Return the (X, Y) coordinate for the center point of the cell that contains the specified text.  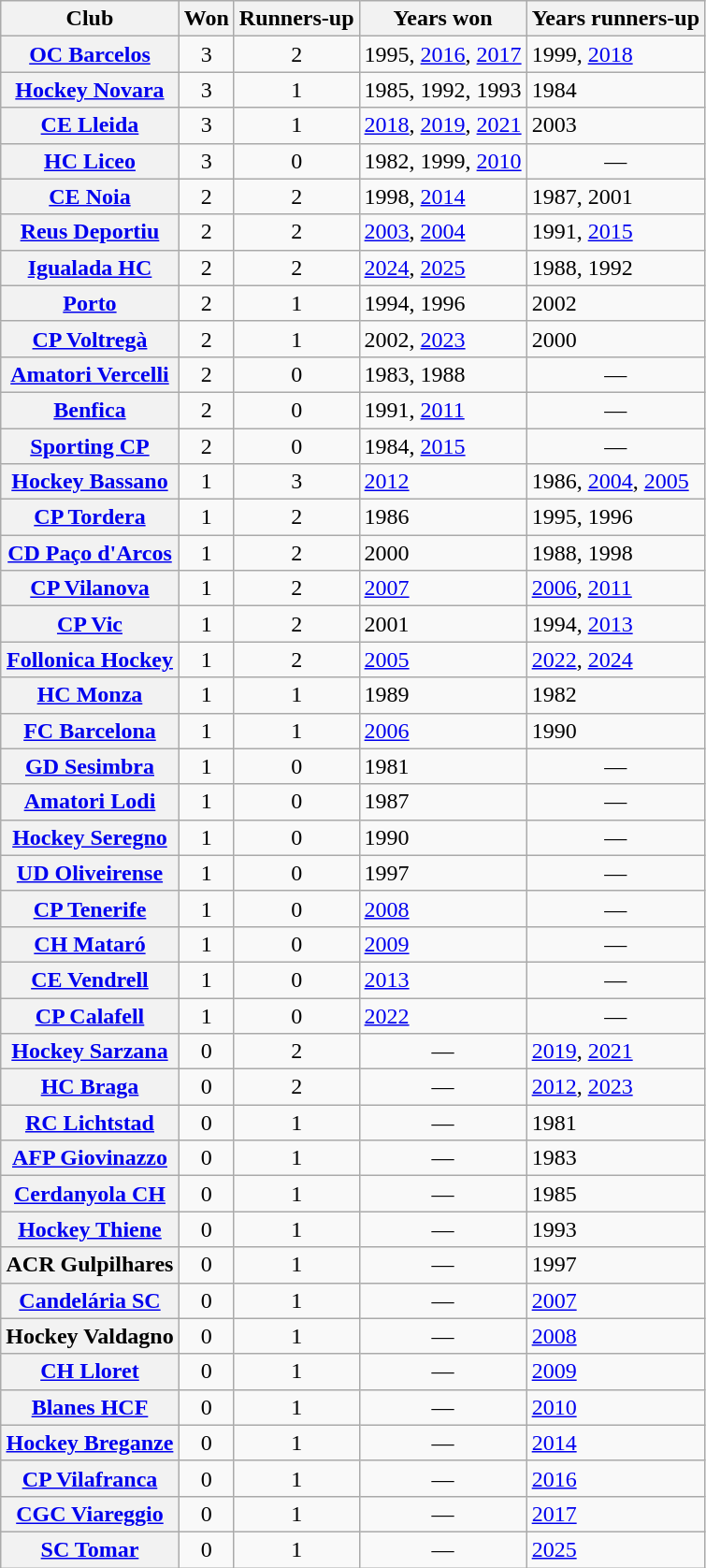
Benfica (90, 410)
2017 (615, 1514)
2022, 2024 (615, 660)
CE Lleida (90, 125)
1984, 2015 (443, 446)
2012 (443, 482)
2019, 2021 (615, 1052)
Blanes HCF (90, 1407)
1987, 2001 (615, 196)
1994, 2013 (615, 624)
GD Sesimbra (90, 766)
HC Braga (90, 1087)
Runners-up (296, 19)
1982, 1999, 2010 (443, 161)
2003 (615, 125)
Hockey Breganze (90, 1443)
CP Tenerife (90, 908)
CD Paço d'Arcos (90, 553)
2022 (443, 1015)
1985 (615, 1194)
1988, 1992 (615, 268)
SC Tomar (90, 1549)
HC Monza (90, 695)
1999, 2018 (615, 54)
CE Noia (90, 196)
2014 (615, 1443)
Porto (90, 303)
ACR Gulpilhares (90, 1265)
2018, 2019, 2021 (443, 125)
CH Mataró (90, 944)
2024, 2025 (443, 268)
CP Vic (90, 624)
2003, 2004 (443, 232)
Hockey Valdagno (90, 1336)
Follonica Hockey (90, 660)
CE Vendrell (90, 980)
1984 (615, 90)
Sporting CP (90, 446)
OC Barcelos (90, 54)
1995, 1996 (615, 517)
2001 (443, 624)
1993 (615, 1229)
Won (206, 19)
2013 (443, 980)
Hockey Sarzana (90, 1052)
Club (90, 19)
CP Calafell (90, 1015)
1985, 1992, 1993 (443, 90)
HC Liceo (90, 161)
Candelária SC (90, 1300)
CP Tordera (90, 517)
1987 (443, 802)
1982 (615, 695)
AFP Giovinazzo (90, 1158)
Reus Deportiu (90, 232)
1991, 2015 (615, 232)
CP Vilafranca (90, 1478)
1998, 2014 (443, 196)
2005 (443, 660)
1988, 1998 (615, 553)
Years won (443, 19)
Hockey Bassano (90, 482)
1986 (443, 517)
2002, 2023 (443, 339)
CH Lloret (90, 1372)
UD Oliveirense (90, 873)
CP Voltregà (90, 339)
Hockey Novara (90, 90)
Hockey Thiene (90, 1229)
2025 (615, 1549)
1983 (615, 1158)
2010 (615, 1407)
RC Lichtstad (90, 1123)
CGC Viareggio (90, 1514)
Amatori Vercelli (90, 374)
2002 (615, 303)
Hockey Seregno (90, 837)
2016 (615, 1478)
1989 (443, 695)
Amatori Lodi (90, 802)
Cerdanyola CH (90, 1194)
Igualada HC (90, 268)
1995, 2016, 2017 (443, 54)
1983, 1988 (443, 374)
2012, 2023 (615, 1087)
Years runners-up (615, 19)
FC Barcelona (90, 731)
2006 (443, 731)
CP Vilanova (90, 588)
1994, 1996 (443, 303)
1991, 2011 (443, 410)
1986, 2004, 2005 (615, 482)
2006, 2011 (615, 588)
